Output the [x, y] coordinate of the center of the cell containing the given text.  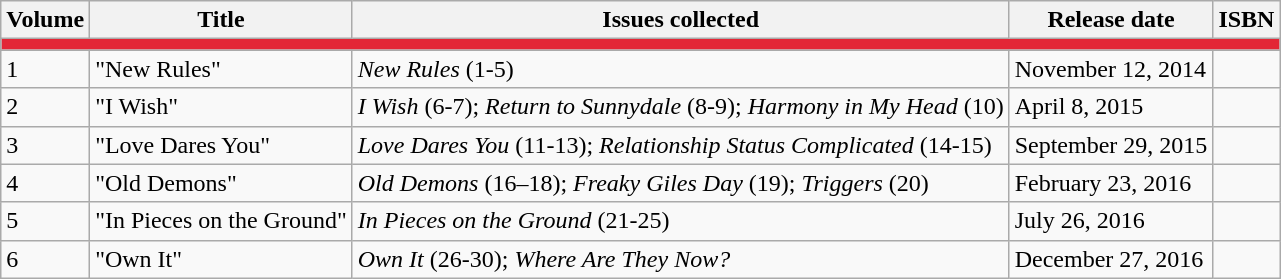
November 12, 2014 [1111, 69]
ISBN [1246, 20]
"I Wish" [222, 107]
3 [46, 145]
"New Rules" [222, 69]
4 [46, 183]
6 [46, 259]
April 8, 2015 [1111, 107]
July 26, 2016 [1111, 221]
2 [46, 107]
Title [222, 20]
New Rules (1-5) [680, 69]
Old Demons (16–18); Freaky Giles Day (19); Triggers (20) [680, 183]
Issues collected [680, 20]
1 [46, 69]
"In Pieces on the Ground" [222, 221]
September 29, 2015 [1111, 145]
"Old Demons" [222, 183]
Love Dares You (11-13); Relationship Status Complicated (14-15) [680, 145]
I Wish (6-7); Return to Sunnydale (8-9); Harmony in My Head (10) [680, 107]
Own It (26-30); Where Are They Now? [680, 259]
"Own It" [222, 259]
December 27, 2016 [1111, 259]
February 23, 2016 [1111, 183]
Volume [46, 20]
In Pieces on the Ground (21-25) [680, 221]
Release date [1111, 20]
"Love Dares You" [222, 145]
5 [46, 221]
